Detect which cell encompasses the target text, then output its [x, y] center coordinate. 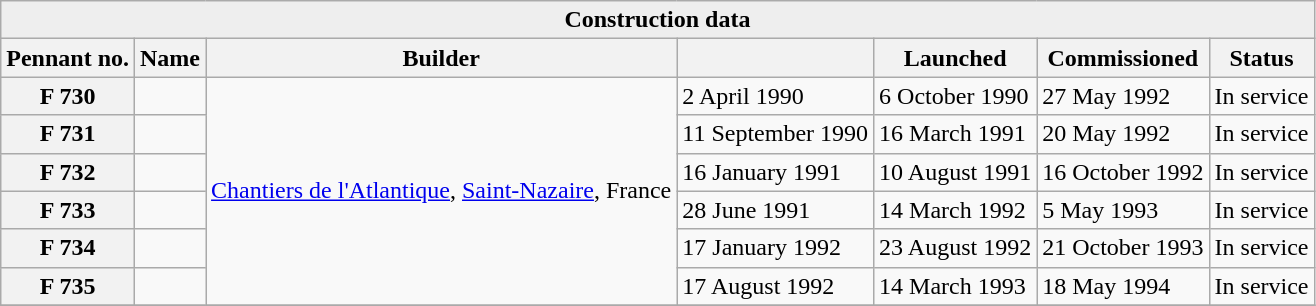
Pennant no. [68, 58]
14 March 1993 [956, 286]
F 734 [68, 248]
2 April 1990 [776, 96]
28 June 1991 [776, 210]
23 August 1992 [956, 248]
21 October 1993 [1123, 248]
14 March 1992 [956, 210]
F 735 [68, 286]
Launched [956, 58]
Builder [442, 58]
16 January 1991 [776, 172]
20 May 1992 [1123, 134]
16 March 1991 [956, 134]
27 May 1992 [1123, 96]
F 732 [68, 172]
Status [1262, 58]
F 730 [68, 96]
F 733 [68, 210]
16 October 1992 [1123, 172]
Construction data [658, 20]
10 August 1991 [956, 172]
6 October 1990 [956, 96]
17 August 1992 [776, 286]
Chantiers de l'Atlantique, Saint-Nazaire, France [442, 191]
18 May 1994 [1123, 286]
Name [170, 58]
11 September 1990 [776, 134]
Commissioned [1123, 58]
F 731 [68, 134]
17 January 1992 [776, 248]
5 May 1993 [1123, 210]
